For the text-containing cell, return its midpoint in [X, Y] coordinate format. 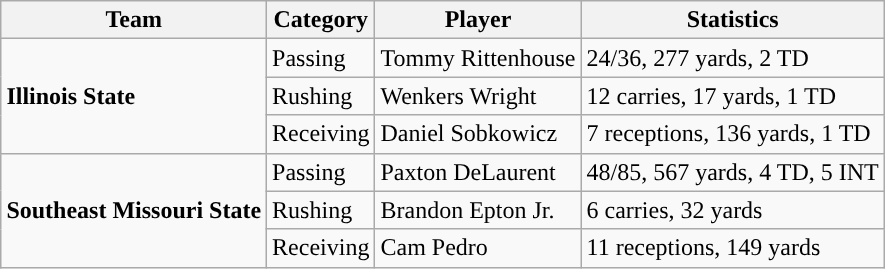
6 carries, 32 yards [732, 210]
Cam Pedro [478, 248]
12 carries, 17 yards, 1 TD [732, 96]
Tommy Rittenhouse [478, 58]
Paxton DeLaurent [478, 172]
Wenkers Wright [478, 96]
Team [134, 20]
7 receptions, 136 yards, 1 TD [732, 134]
48/85, 567 yards, 4 TD, 5 INT [732, 172]
11 receptions, 149 yards [732, 248]
Brandon Epton Jr. [478, 210]
Statistics [732, 20]
Illinois State [134, 96]
Player [478, 20]
24/36, 277 yards, 2 TD [732, 58]
Category [321, 20]
Southeast Missouri State [134, 210]
Daniel Sobkowicz [478, 134]
